Output the (X, Y) coordinate of the center of the cell containing the given text.  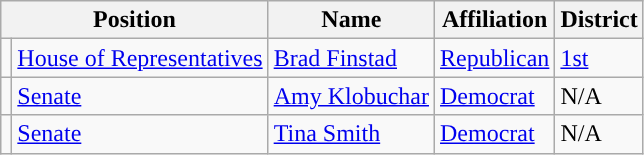
Republican (495, 58)
District (599, 20)
1st (599, 58)
House of Representatives (140, 58)
Position (134, 20)
Name (351, 20)
Affiliation (495, 20)
Tina Smith (351, 134)
Brad Finstad (351, 58)
Amy Klobuchar (351, 96)
